Scan for the cell matching the given text and deliver its [x, y] coordinate at center. 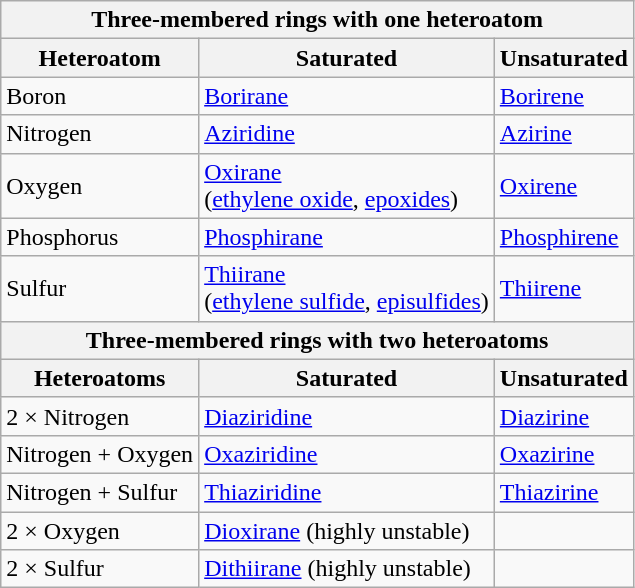
Borirene [564, 96]
Dithiirane (highly unstable) [347, 569]
2 × Sulfur [100, 569]
Oxirane(ethylene oxide, epoxides) [347, 186]
2 × Nitrogen [100, 416]
Heteroatom [100, 58]
Thiirane(ethylene sulfide, episulfides) [347, 288]
2 × Oxygen [100, 531]
Aziridine [347, 134]
Diaziridine [347, 416]
Three-membered rings with one heteroatom [318, 20]
Oxirene [564, 186]
Oxazirine [564, 454]
Thiaziridine [347, 492]
Phosphirene [564, 237]
Phosphorus [100, 237]
Nitrogen + Oxygen [100, 454]
Borirane [347, 96]
Dioxirane (highly unstable) [347, 531]
Diazirine [564, 416]
Nitrogen + Sulfur [100, 492]
Heteroatoms [100, 378]
Sulfur [100, 288]
Nitrogen [100, 134]
Three-membered rings with two heteroatoms [318, 340]
Boron [100, 96]
Thiirene [564, 288]
Oxaziridine [347, 454]
Phosphirane [347, 237]
Oxygen [100, 186]
Azirine [564, 134]
Thiazirine [564, 492]
